Search for the cell housing the specified text and yield its [X, Y] center coordinate. 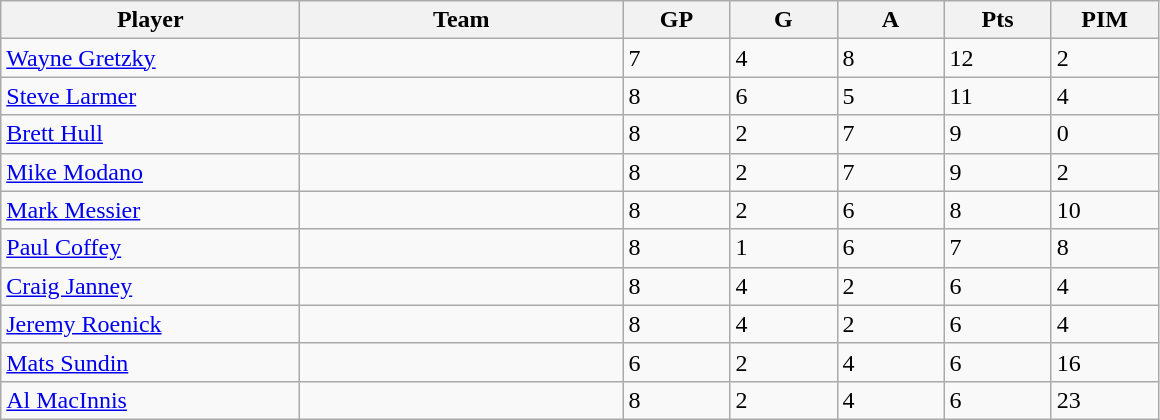
A [890, 20]
Paul Coffey [150, 248]
Mark Messier [150, 210]
Mike Modano [150, 172]
GP [676, 20]
Craig Janney [150, 286]
Steve Larmer [150, 96]
23 [1104, 400]
PIM [1104, 20]
Wayne Gretzky [150, 58]
1 [784, 248]
Team [462, 20]
Player [150, 20]
Mats Sundin [150, 362]
11 [998, 96]
Al MacInnis [150, 400]
10 [1104, 210]
12 [998, 58]
Jeremy Roenick [150, 324]
5 [890, 96]
16 [1104, 362]
G [784, 20]
Brett Hull [150, 134]
0 [1104, 134]
Pts [998, 20]
